Output the [X, Y] coordinate of the center of the cell containing the given text.  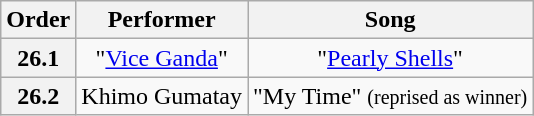
Order [38, 20]
26.1 [38, 58]
Khimo Gumatay [162, 96]
"Vice Ganda" [162, 58]
Song [390, 20]
"My Time" (reprised as winner) [390, 96]
Performer [162, 20]
"Pearly Shells" [390, 58]
26.2 [38, 96]
